Locate the cell with the specified text and output its [x, y] center coordinate. 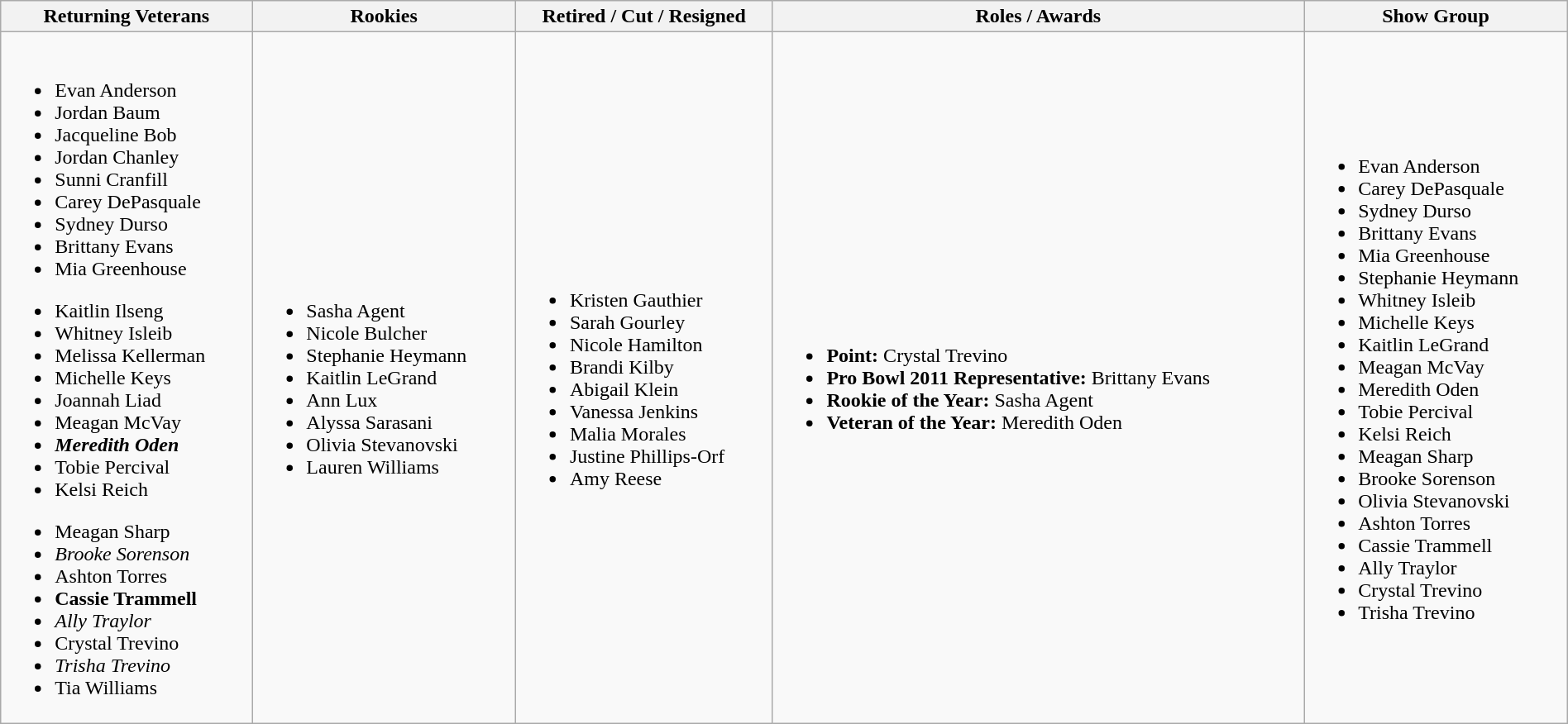
Kristen Gauthier Sarah Gourley Nicole Hamilton Brandi Kilby Abigail Klein Vanessa Jenkins Malia Morales Justine Phillips-Orf Amy Reese [643, 378]
Roles / Awards [1039, 17]
Rookies [384, 17]
Returning Veterans [127, 17]
Show Group [1436, 17]
Sasha AgentNicole BulcherStephanie HeymannKaitlin LeGrandAnn LuxAlyssa SarasaniOlivia StevanovskiLauren Williams [384, 378]
Retired / Cut / Resigned [643, 17]
Point: Crystal TrevinoPro Bowl 2011 Representative: Brittany EvansRookie of the Year: Sasha AgentVeteran of the Year: Meredith Oden [1039, 378]
